Detect which cell encompasses the target text, then output its (x, y) center coordinate. 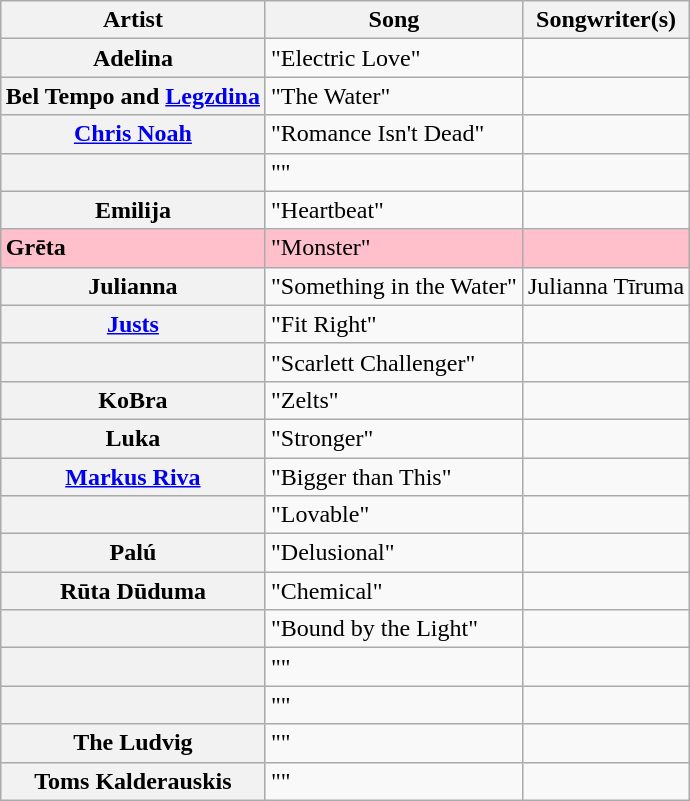
"Electric Love" (394, 58)
Song (394, 20)
"Romance Isn't Dead" (394, 134)
"Heartbeat" (394, 210)
Julianna Tīruma (606, 286)
Luka (132, 438)
"Lovable" (394, 515)
KoBra (132, 400)
Adelina (132, 58)
Palú (132, 553)
Bel Tempo and Legzdina (132, 96)
The Ludvig (132, 743)
Emilija (132, 210)
"Chemical" (394, 591)
Grēta (132, 248)
"Delusional" (394, 553)
Artist (132, 20)
"Something in the Water" (394, 286)
Justs (132, 324)
"Stronger" (394, 438)
"Monster" (394, 248)
"Bound by the Light" (394, 629)
Julianna (132, 286)
Chris Noah (132, 134)
"Fit Right" (394, 324)
Rūta Dūduma (132, 591)
"Scarlett Challenger" (394, 362)
"Zelts" (394, 400)
Markus Riva (132, 477)
Toms Kalderauskis (132, 781)
"The Water" (394, 96)
Songwriter(s) (606, 20)
"Bigger than This" (394, 477)
